Determine the (X, Y) coordinate at the center of the cell enclosing the given text.  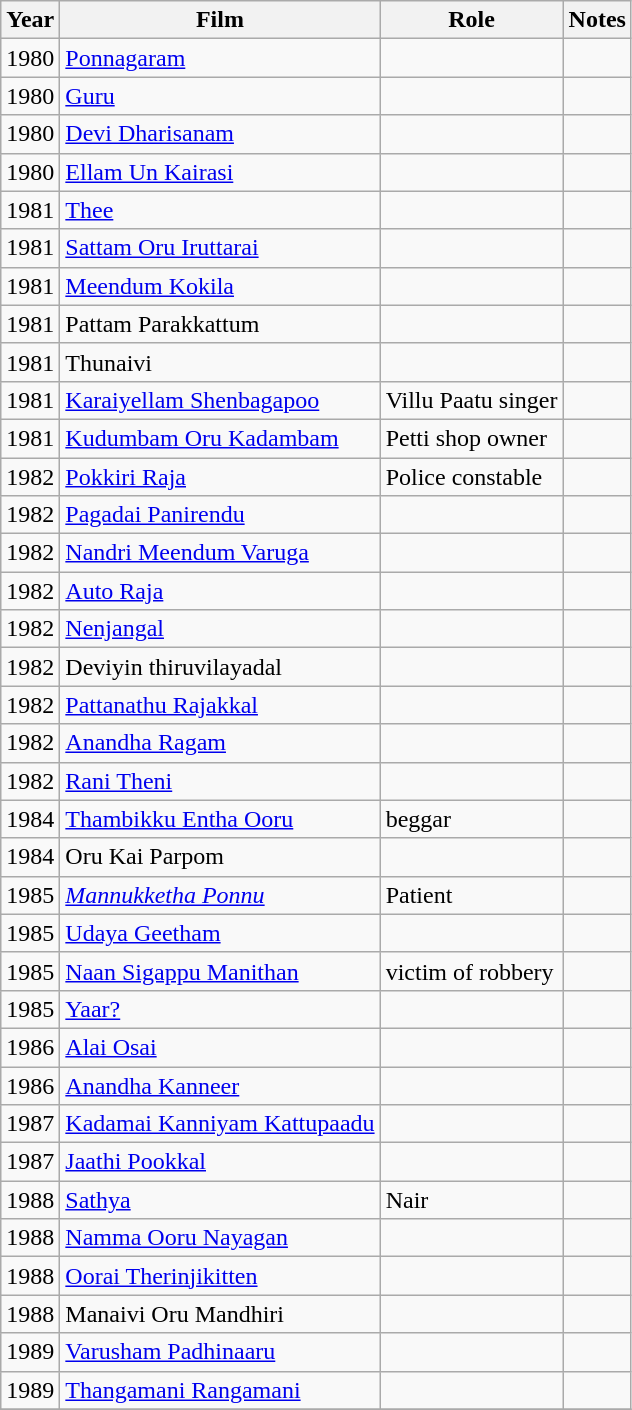
Petti shop owner (472, 438)
Guru (220, 96)
Pokkiri Raja (220, 477)
Yaar? (220, 1009)
Ponnagaram (220, 58)
Deviyin thiruvilayadal (220, 667)
Oorai Therinjikitten (220, 1276)
Rani Theni (220, 781)
Thambikku Entha Ooru (220, 819)
Udaya Geetham (220, 933)
Pattanathu Rajakkal (220, 705)
Patient (472, 895)
Devi Dharisanam (220, 134)
Year (30, 20)
Villu Paatu singer (472, 400)
Karaiyellam Shenbagapoo (220, 400)
Thangamani Rangamani (220, 1390)
Notes (597, 20)
Naan Sigappu Manithan (220, 971)
Nair (472, 1200)
Thunaivi (220, 362)
Kadamai Kanniyam Kattupaadu (220, 1124)
Film (220, 20)
Oru Kai Parpom (220, 857)
Sattam Oru Iruttarai (220, 248)
Thee (220, 210)
Jaathi Pookkal (220, 1162)
Namma Ooru Nayagan (220, 1238)
victim of robbery (472, 971)
Mannukketha Ponnu (220, 895)
Sathya (220, 1200)
Role (472, 20)
Meendum Kokila (220, 286)
Ellam Un Kairasi (220, 172)
Nenjangal (220, 629)
Pattam Parakkattum (220, 324)
Nandri Meendum Varuga (220, 553)
beggar (472, 819)
Varusham Padhinaaru (220, 1352)
Police constable (472, 477)
Pagadai Panirendu (220, 515)
Anandha Ragam (220, 743)
Anandha Kanneer (220, 1085)
Manaivi Oru Mandhiri (220, 1314)
Alai Osai (220, 1047)
Auto Raja (220, 591)
Kudumbam Oru Kadambam (220, 438)
